For the text-containing cell, return its midpoint in (x, y) coordinate format. 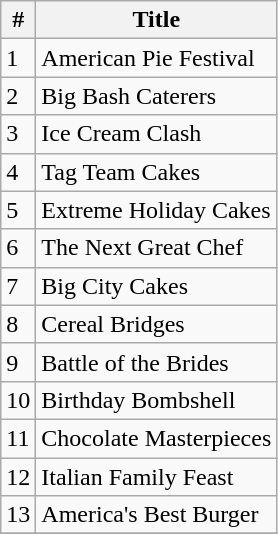
Tag Team Cakes (156, 172)
Big Bash Caterers (156, 96)
8 (18, 324)
Ice Cream Clash (156, 134)
13 (18, 515)
2 (18, 96)
10 (18, 400)
4 (18, 172)
7 (18, 286)
5 (18, 210)
# (18, 20)
3 (18, 134)
1 (18, 58)
11 (18, 438)
American Pie Festival (156, 58)
12 (18, 477)
Birthday Bombshell (156, 400)
Big City Cakes (156, 286)
Extreme Holiday Cakes (156, 210)
Italian Family Feast (156, 477)
The Next Great Chef (156, 248)
Chocolate Masterpieces (156, 438)
6 (18, 248)
Battle of the Brides (156, 362)
America's Best Burger (156, 515)
Title (156, 20)
9 (18, 362)
Cereal Bridges (156, 324)
